Determine the (X, Y) coordinate at the center of the cell enclosing the given text.  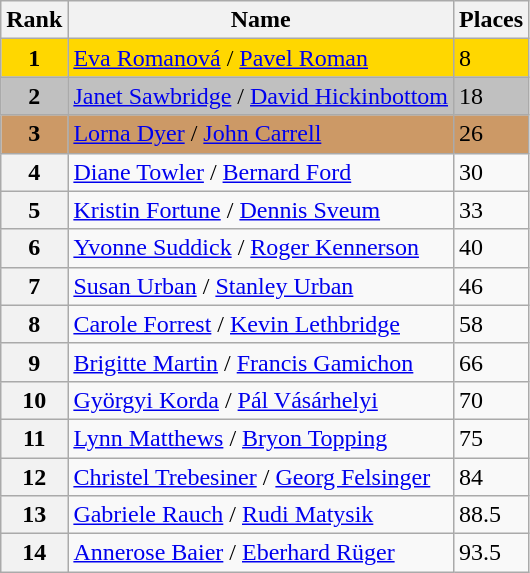
Györgyi Korda / Pál Vásárhelyi (261, 400)
Annerose Baier / Eberhard Rüger (261, 553)
Yvonne Suddick / Roger Kennerson (261, 248)
33 (492, 210)
1 (34, 58)
Carole Forrest / Kevin Lethbridge (261, 324)
Rank (34, 20)
Christel Trebesiner / Georg Felsinger (261, 477)
10 (34, 400)
7 (34, 286)
12 (34, 477)
46 (492, 286)
18 (492, 96)
9 (34, 362)
40 (492, 248)
Lynn Matthews / Bryon Topping (261, 438)
Kristin Fortune / Dennis Sveum (261, 210)
Susan Urban / Stanley Urban (261, 286)
Janet Sawbridge / David Hickinbottom (261, 96)
4 (34, 172)
84 (492, 477)
Gabriele Rauch / Rudi Matysik (261, 515)
Name (261, 20)
75 (492, 438)
14 (34, 553)
11 (34, 438)
13 (34, 515)
Diane Towler / Bernard Ford (261, 172)
93.5 (492, 553)
3 (34, 134)
30 (492, 172)
6 (34, 248)
66 (492, 362)
70 (492, 400)
Places (492, 20)
Lorna Dyer / John Carrell (261, 134)
58 (492, 324)
Brigitte Martin / Francis Gamichon (261, 362)
2 (34, 96)
Eva Romanová / Pavel Roman (261, 58)
26 (492, 134)
5 (34, 210)
88.5 (492, 515)
